Locate the cell with the specified text and output its (x, y) center coordinate. 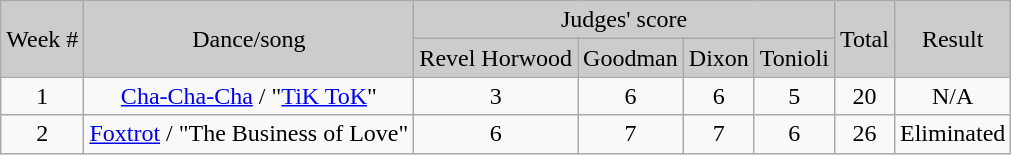
3 (496, 96)
Foxtrot / "The Business of Love" (249, 134)
Eliminated (952, 134)
Judges' score (624, 20)
Tonioli (794, 58)
Goodman (631, 58)
Dixon (718, 58)
Week # (42, 39)
1 (42, 96)
Cha-Cha-Cha / "TiK ToK" (249, 96)
26 (864, 134)
Total (864, 39)
Result (952, 39)
N/A (952, 96)
Revel Horwood (496, 58)
Dance/song (249, 39)
20 (864, 96)
2 (42, 134)
5 (794, 96)
